Provide the [X, Y] coordinate of the cell's center where the given text is located.  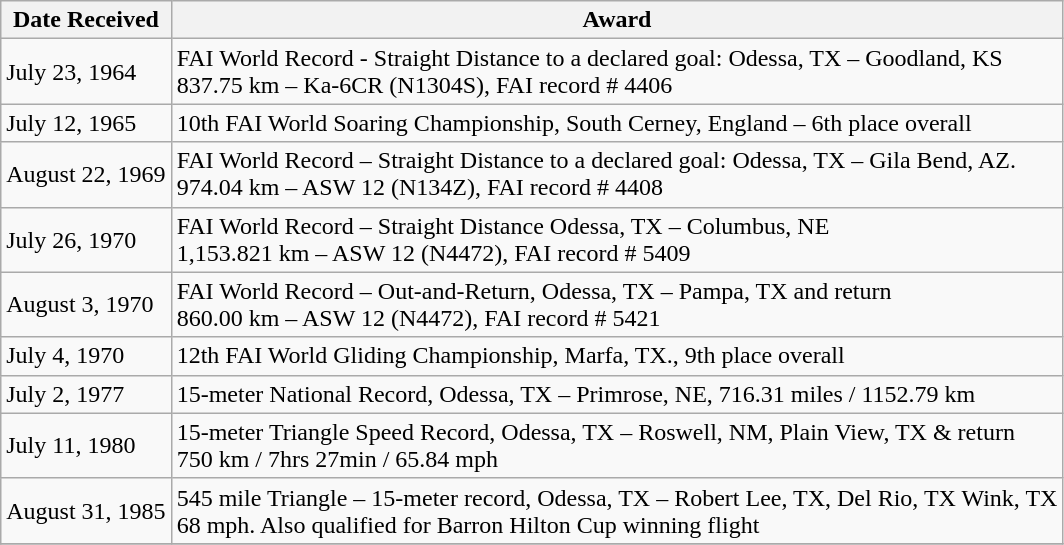
15-meter Triangle Speed Record, Odessa, TX – Roswell, NM, Plain View, TX & return750 km / 7hrs 27min / 65.84 mph [617, 446]
Award [617, 20]
August 22, 1969 [86, 174]
FAI World Record - Straight Distance to a declared goal: Odessa, TX – Goodland, KS837.75 km – Ka-6CR (N1304S), FAI record # 4406 [617, 72]
July 11, 1980 [86, 446]
12th FAI World Gliding Championship, Marfa, TX., 9th place overall [617, 356]
July 23, 1964 [86, 72]
15-meter National Record, Odessa, TX – Primrose, NE, 716.31 miles / 1152.79 km [617, 394]
10th FAI World Soaring Championship, South Cerney, England – 6th place overall [617, 123]
545 mile Triangle – 15-meter record, Odessa, TX – Robert Lee, TX, Del Rio, TX Wink, TX68 mph. Also qualified for Barron Hilton Cup winning flight [617, 510]
Date Received [86, 20]
July 2, 1977 [86, 394]
August 3, 1970 [86, 304]
FAI World Record – Out-and-Return, Odessa, TX – Pampa, TX and return860.00 km – ASW 12 (N4472), FAI record # 5421 [617, 304]
FAI World Record – Straight Distance Odessa, TX – Columbus, NE1,153.821 km – ASW 12 (N4472), FAI record # 5409 [617, 240]
July 12, 1965 [86, 123]
August 31, 1985 [86, 510]
July 4, 1970 [86, 356]
FAI World Record – Straight Distance to a declared goal: Odessa, TX – Gila Bend, AZ.974.04 km – ASW 12 (N134Z), FAI record # 4408 [617, 174]
July 26, 1970 [86, 240]
